For the text-containing cell, return its midpoint in [x, y] coordinate format. 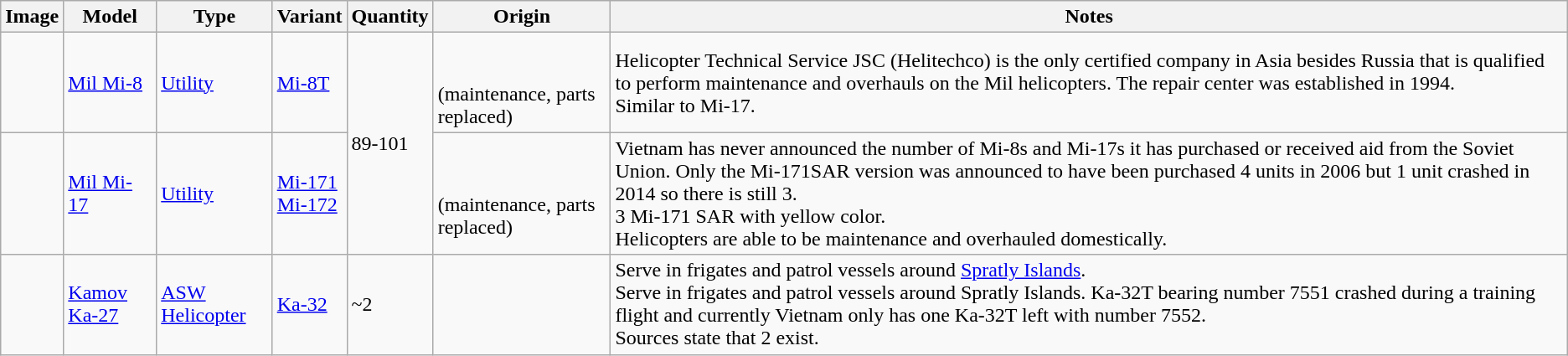
Notes [1089, 17]
Mi-8T [310, 82]
Mi-171Mi-172 [310, 193]
Quantity [390, 17]
~2 [390, 305]
Origin [522, 17]
89-101 [390, 144]
Kamov Ka-27 [111, 305]
Type [214, 17]
Mil Mi-17 [111, 193]
Model [111, 17]
Image [32, 17]
Mil Mi-8 [111, 82]
ASW Helicopter [214, 305]
Variant [310, 17]
Ka-32 [310, 305]
